Identify which cell holds the provided text, then report its (x, y) central coordinate. 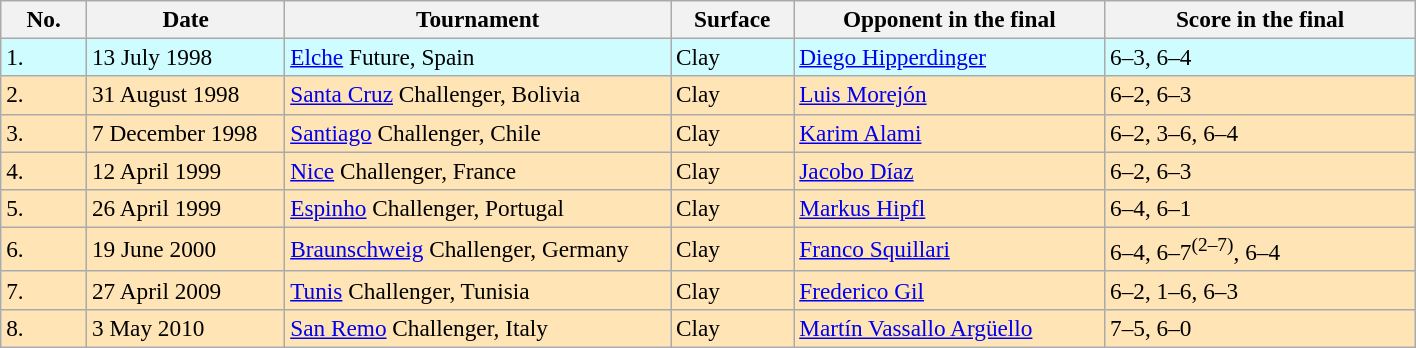
6–4, 6–7(2–7), 6–4 (1260, 249)
Karim Alami (950, 133)
Date (186, 19)
San Remo Challenger, Italy (478, 328)
7–5, 6–0 (1260, 328)
Frederico Gil (950, 290)
26 April 1999 (186, 208)
Opponent in the final (950, 19)
3. (44, 133)
2. (44, 95)
Martín Vassallo Argüello (950, 328)
Score in the final (1260, 19)
3 May 2010 (186, 328)
Tunis Challenger, Tunisia (478, 290)
6. (44, 249)
No. (44, 19)
6–3, 6–4 (1260, 57)
12 April 1999 (186, 170)
8. (44, 328)
Tournament (478, 19)
6–4, 6–1 (1260, 208)
Markus Hipfl (950, 208)
13 July 1998 (186, 57)
6–2, 3–6, 6–4 (1260, 133)
1. (44, 57)
4. (44, 170)
6–2, 1–6, 6–3 (1260, 290)
Franco Squillari (950, 249)
Surface (732, 19)
7 December 1998 (186, 133)
Braunschweig Challenger, Germany (478, 249)
31 August 1998 (186, 95)
Santa Cruz Challenger, Bolivia (478, 95)
Elche Future, Spain (478, 57)
19 June 2000 (186, 249)
5. (44, 208)
Luis Morejón (950, 95)
Jacobo Díaz (950, 170)
27 April 2009 (186, 290)
Santiago Challenger, Chile (478, 133)
Diego Hipperdinger (950, 57)
7. (44, 290)
Nice Challenger, France (478, 170)
Espinho Challenger, Portugal (478, 208)
